Scan for the cell matching the given text and deliver its (X, Y) coordinate at center. 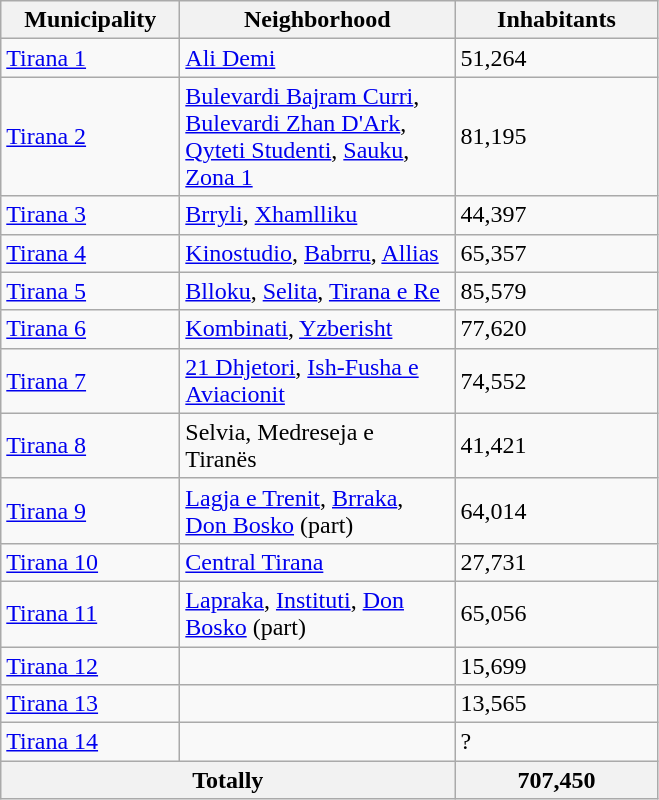
41,421 (556, 446)
Inhabitants (556, 20)
15,699 (556, 665)
Tirana 14 (90, 742)
Lagja e Trenit, Brraka, Don Bosko (part) (318, 510)
27,731 (556, 562)
Neighborhood (318, 20)
85,579 (556, 291)
81,195 (556, 136)
Tirana 8 (90, 446)
Tirana 2 (90, 136)
Bulevardi Bajram Curri, Bulevardi Zhan D'Ark, Qyteti Studenti, Sauku, Zona 1 (318, 136)
Tirana 9 (90, 510)
Tirana 10 (90, 562)
? (556, 742)
Selvia, Medreseja e Tiranës (318, 446)
74,552 (556, 380)
Tirana 4 (90, 253)
Tirana 7 (90, 380)
13,565 (556, 704)
65,056 (556, 614)
Lapraka, Instituti, Don Bosko (part) (318, 614)
51,264 (556, 58)
Tirana 1 (90, 58)
Totally (228, 780)
Municipality (90, 20)
Kinostudio, Babrru, Allias (318, 253)
Brryli, Xhamlliku (318, 215)
21 Dhjetori, Ish-Fusha e Aviacionit (318, 380)
77,620 (556, 329)
Kombinati, Yzberisht (318, 329)
Blloku, Selita, Tirana e Re (318, 291)
Tirana 13 (90, 704)
707,450 (556, 780)
Tirana 6 (90, 329)
Tirana 11 (90, 614)
Tirana 12 (90, 665)
65,357 (556, 253)
Tirana 3 (90, 215)
Tirana 5 (90, 291)
Ali Demi (318, 58)
Central Tirana (318, 562)
44,397 (556, 215)
64,014 (556, 510)
